Locate the cell with the specified text and output its (X, Y) center coordinate. 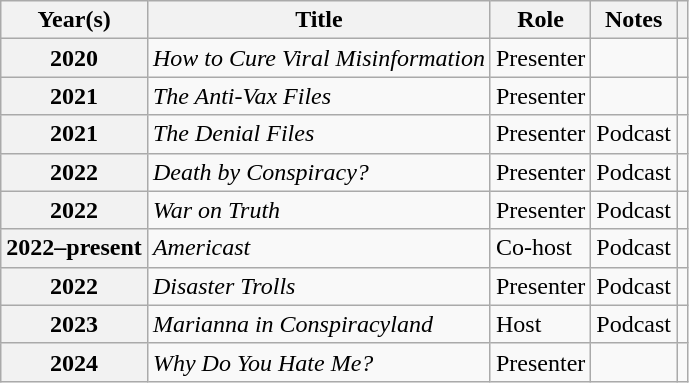
Role (540, 20)
2023 (74, 324)
Disaster Trolls (318, 286)
Year(s) (74, 20)
How to Cure Viral Misinformation (318, 58)
Co-host (540, 248)
Why Do You Hate Me? (318, 362)
Notes (634, 20)
War on Truth (318, 210)
Americast (318, 248)
2024 (74, 362)
2020 (74, 58)
Death by Conspiracy? (318, 172)
Host (540, 324)
2022–present (74, 248)
The Denial Files (318, 134)
Marianna in Conspiracyland (318, 324)
The Anti-Vax Files (318, 96)
Title (318, 20)
